Provide the [x, y] coordinate of the cell's center where the given text is located.  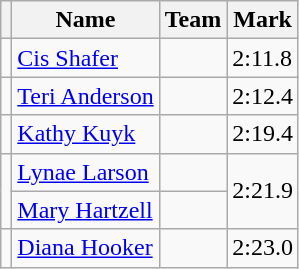
Name [86, 20]
Teri Anderson [86, 96]
Cis Shafer [86, 58]
Team [193, 20]
Mark [263, 20]
2:23.0 [263, 248]
Lynae Larson [86, 172]
2:21.9 [263, 191]
Mary Hartzell [86, 210]
Kathy Kuyk [86, 134]
2:19.4 [263, 134]
2:12.4 [263, 96]
2:11.8 [263, 58]
Diana Hooker [86, 248]
